For the text-containing cell, return its midpoint in [x, y] coordinate format. 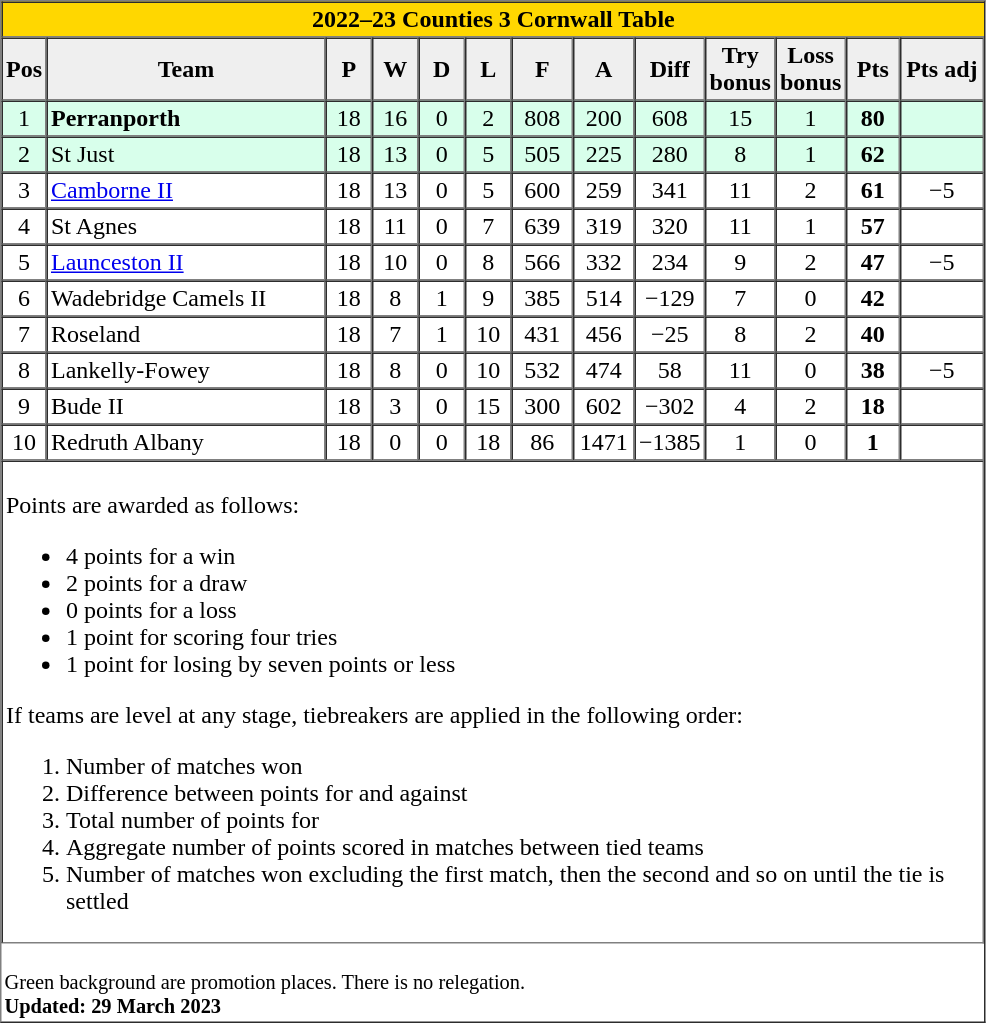
Roseland [186, 334]
532 [543, 370]
D [441, 70]
W [395, 70]
Bude II [186, 406]
Redruth Albany [186, 442]
Pos [24, 70]
234 [670, 262]
600 [543, 190]
Team [186, 70]
40 [873, 334]
A [604, 70]
566 [543, 262]
319 [604, 226]
Loss bonus [810, 70]
431 [543, 334]
385 [543, 298]
341 [670, 190]
86 [543, 442]
F [543, 70]
1471 [604, 442]
808 [543, 118]
505 [543, 154]
2022–23 Counties 3 Cornwall Table [493, 20]
58 [670, 370]
514 [604, 298]
47 [873, 262]
474 [604, 370]
42 [873, 298]
200 [604, 118]
259 [604, 190]
Try bonus [740, 70]
639 [543, 226]
Wadebridge Camels II [186, 298]
L [488, 70]
16 [395, 118]
456 [604, 334]
−1385 [670, 442]
62 [873, 154]
St Agnes [186, 226]
Diff [670, 70]
38 [873, 370]
Camborne II [186, 190]
−25 [670, 334]
6 [24, 298]
602 [604, 406]
320 [670, 226]
Lankelly-Fowey [186, 370]
Perranporth [186, 118]
61 [873, 190]
80 [873, 118]
57 [873, 226]
280 [670, 154]
−129 [670, 298]
Pts [873, 70]
225 [604, 154]
Green background are promotion places. There is no relegation. Updated: 29 March 2023 [493, 983]
P [349, 70]
St Just [186, 154]
332 [604, 262]
300 [543, 406]
−302 [670, 406]
Pts adj [942, 70]
608 [670, 118]
Launceston II [186, 262]
